Identify which cell holds the provided text, then report its [x, y] central coordinate. 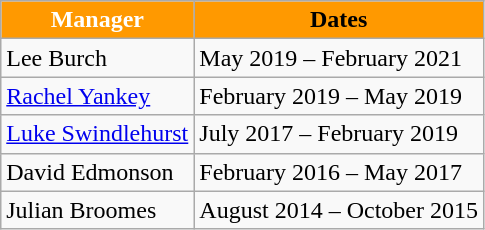
Luke Swindlehurst [98, 134]
August 2014 – October 2015 [339, 210]
Lee Burch [98, 58]
May 2019 – February 2021 [339, 58]
David Edmonson [98, 172]
Dates [339, 20]
Manager [98, 20]
February 2016 – May 2017 [339, 172]
Julian Broomes [98, 210]
Rachel Yankey [98, 96]
February 2019 – May 2019 [339, 96]
July 2017 – February 2019 [339, 134]
